Return (X, Y) of the center of cell containing provided text 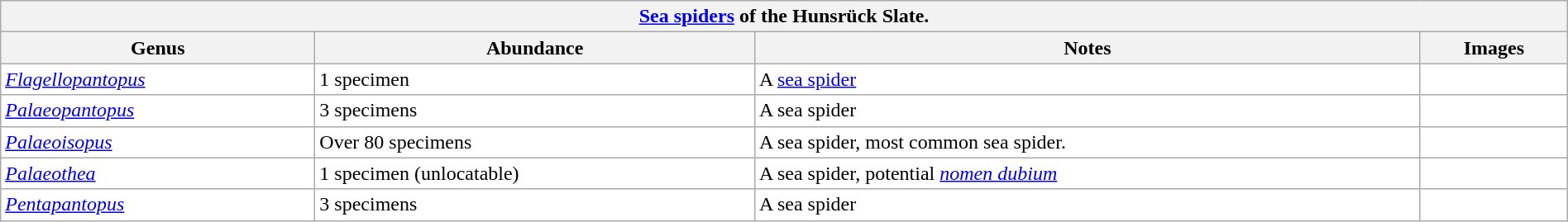
1 specimen (unlocatable) (535, 173)
Abundance (535, 48)
Palaeopantopus (158, 111)
Palaeoisopus (158, 142)
1 specimen (535, 79)
Notes (1087, 48)
Palaeothea (158, 173)
Pentapantopus (158, 205)
A sea spider, most common sea spider. (1087, 142)
Over 80 specimens (535, 142)
Sea spiders of the Hunsrück Slate. (784, 17)
Genus (158, 48)
Flagellopantopus (158, 79)
Images (1494, 48)
A sea spider, potential nomen dubium (1087, 173)
